Capture the cell that displays the provided text and extract its [x, y] central coordinate. 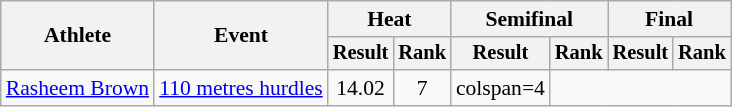
colspan=4 [500, 88]
Event [241, 36]
Rasheem Brown [78, 88]
Final [670, 19]
110 metres hurdles [241, 88]
Semifinal [530, 19]
Heat [390, 19]
14.02 [361, 88]
7 [422, 88]
Athlete [78, 36]
